Determine the (x, y) coordinate at the center of the cell enclosing the given text.  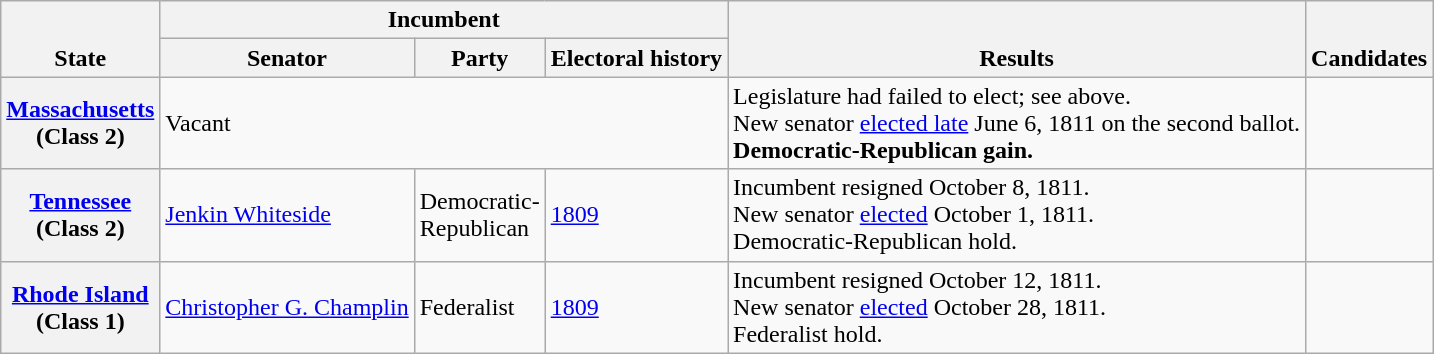
Democratic-Republican (480, 215)
Incumbent resigned October 12, 1811.New senator elected October 28, 1811.Federalist hold. (1017, 307)
Jenkin Whiteside (287, 215)
Results (1017, 39)
Vacant (444, 123)
Federalist (480, 307)
Christopher G. Champlin (287, 307)
Candidates (1370, 39)
Legislature had failed to elect; see above.New senator elected late June 6, 1811 on the second ballot.Democratic-Republican gain. (1017, 123)
Massachusetts(Class 2) (80, 123)
Party (480, 58)
Electoral history (636, 58)
Tennessee(Class 2) (80, 215)
Rhode Island(Class 1) (80, 307)
Senator (287, 58)
State (80, 39)
Incumbent resigned October 8, 1811.New senator elected October 1, 1811.Democratic-Republican hold. (1017, 215)
Incumbent (444, 20)
